Detect which cell encompasses the target text, then output its (x, y) center coordinate. 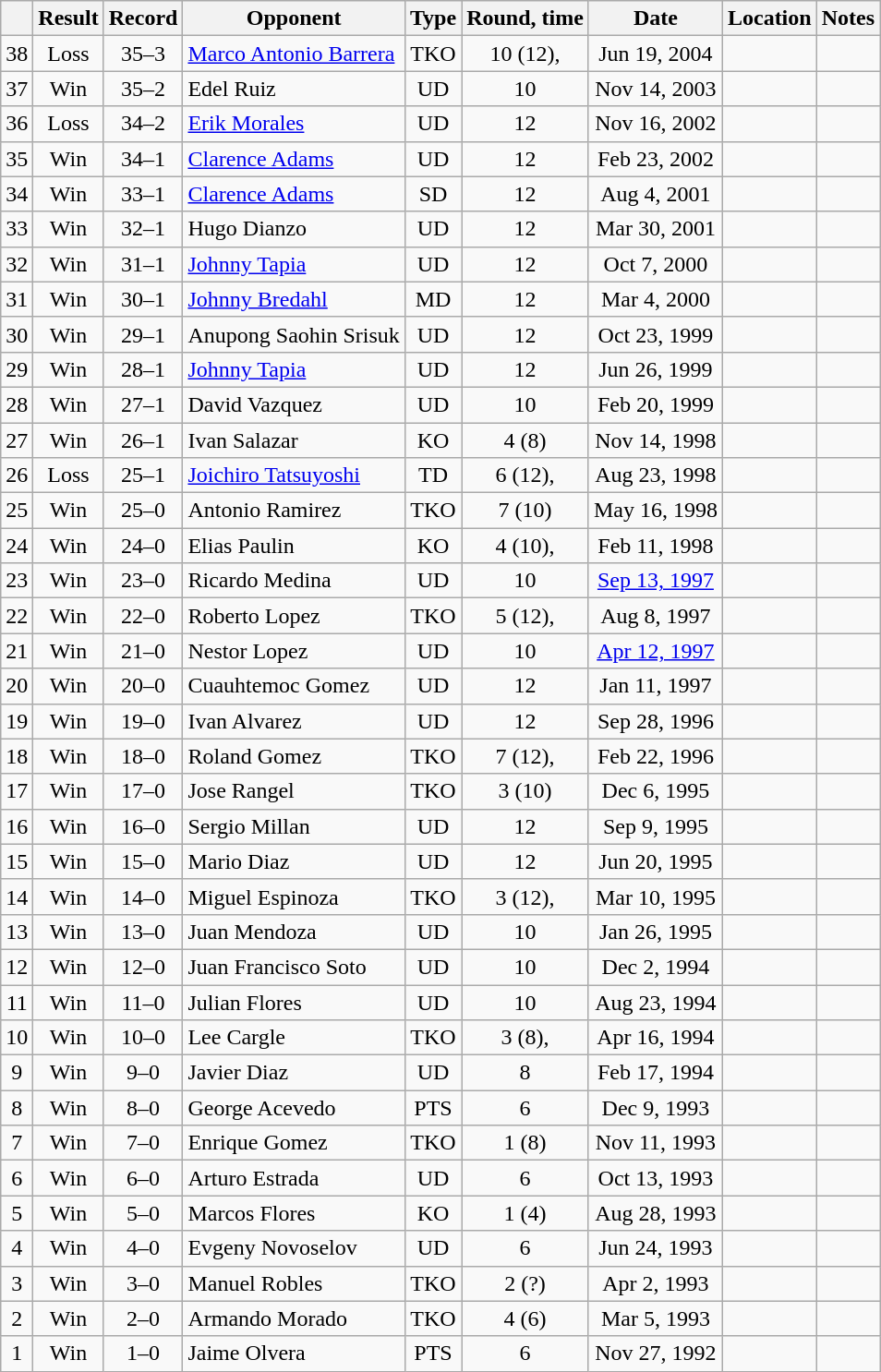
Anupong Saohin Srisuk (294, 334)
Aug 23, 1994 (656, 1002)
15 (17, 861)
Aug 4, 2001 (656, 194)
17–0 (143, 791)
32–1 (143, 229)
16 (17, 826)
Dec 9, 1993 (656, 1108)
28 (17, 404)
Feb 17, 1994 (656, 1073)
Lee Cargle (294, 1038)
Cuauhtemoc Gomez (294, 686)
10–0 (143, 1038)
Apr 2, 1993 (656, 1283)
Jun 26, 1999 (656, 369)
24 (17, 546)
Feb 22, 1996 (656, 756)
Mario Diaz (294, 861)
14–0 (143, 897)
Enrique Gomez (294, 1143)
Feb 20, 1999 (656, 404)
35–3 (143, 54)
3 (17, 1283)
Dec 2, 1994 (656, 967)
Aug 8, 1997 (656, 616)
Javier Diaz (294, 1073)
Apr 16, 1994 (656, 1038)
2 (17, 1318)
6–0 (143, 1178)
28–1 (143, 369)
Jun 20, 1995 (656, 861)
19 (17, 721)
Feb 23, 2002 (656, 159)
23–0 (143, 581)
29–1 (143, 334)
33 (17, 229)
18–0 (143, 756)
13 (17, 932)
34–1 (143, 159)
26–1 (143, 440)
Elias Paulin (294, 546)
11–0 (143, 1002)
Opponent (294, 18)
3 (12), (525, 897)
Sep 28, 1996 (656, 721)
Nov 14, 2003 (656, 89)
Erik Morales (294, 124)
Joichiro Tatsuyoshi (294, 475)
Juan Mendoza (294, 932)
12–0 (143, 967)
1 (8) (525, 1143)
Result (68, 18)
Marco Antonio Barrera (294, 54)
9 (17, 1073)
Nov 14, 1998 (656, 440)
SD (432, 194)
6 (12), (525, 475)
29 (17, 369)
Ivan Alvarez (294, 721)
Nov 27, 1992 (656, 1354)
23 (17, 581)
Jaime Olvera (294, 1354)
30 (17, 334)
31 (17, 299)
Arturo Estrada (294, 1178)
7 (10) (525, 511)
Aug 23, 1998 (656, 475)
7 (12), (525, 756)
Jun 19, 2004 (656, 54)
33–1 (143, 194)
15–0 (143, 861)
35–2 (143, 89)
37 (17, 89)
5 (12), (525, 616)
4–0 (143, 1248)
Record (143, 18)
10 (12), (525, 54)
25–0 (143, 511)
1 (17, 1354)
Sergio Millan (294, 826)
27–1 (143, 404)
32 (17, 264)
Sep 9, 1995 (656, 826)
Marcos Flores (294, 1213)
1–0 (143, 1354)
13–0 (143, 932)
Oct 23, 1999 (656, 334)
35 (17, 159)
20 (17, 686)
4 (8) (525, 440)
11 (17, 1002)
18 (17, 756)
Mar 10, 1995 (656, 897)
Jose Rangel (294, 791)
38 (17, 54)
George Acevedo (294, 1108)
8–0 (143, 1108)
Roberto Lopez (294, 616)
Edel Ruiz (294, 89)
7 (17, 1143)
2 (?) (525, 1283)
Mar 4, 2000 (656, 299)
22–0 (143, 616)
27 (17, 440)
David Vazquez (294, 404)
26 (17, 475)
3 (8), (525, 1038)
4 (10), (525, 546)
Date (656, 18)
Type (432, 18)
30–1 (143, 299)
Nestor Lopez (294, 651)
20–0 (143, 686)
Manuel Robles (294, 1283)
Oct 13, 1993 (656, 1178)
Mar 5, 1993 (656, 1318)
5 (17, 1213)
Jan 11, 1997 (656, 686)
21–0 (143, 651)
Ivan Salazar (294, 440)
34 (17, 194)
24–0 (143, 546)
Miguel Espinoza (294, 897)
Location (769, 18)
TD (432, 475)
19–0 (143, 721)
Antonio Ramirez (294, 511)
25 (17, 511)
Sep 13, 1997 (656, 581)
22 (17, 616)
Feb 11, 1998 (656, 546)
Jun 24, 1993 (656, 1248)
Mar 30, 2001 (656, 229)
Oct 7, 2000 (656, 264)
2–0 (143, 1318)
Julian Flores (294, 1002)
MD (432, 299)
4 (6) (525, 1318)
Evgeny Novoselov (294, 1248)
5–0 (143, 1213)
Johnny Bredahl (294, 299)
Hugo Dianzo (294, 229)
36 (17, 124)
25–1 (143, 475)
9–0 (143, 1073)
Notes (848, 18)
16–0 (143, 826)
3 (10) (525, 791)
Nov 11, 1993 (656, 1143)
Aug 28, 1993 (656, 1213)
Dec 6, 1995 (656, 791)
4 (17, 1248)
Jan 26, 1995 (656, 932)
1 (4) (525, 1213)
May 16, 1998 (656, 511)
31–1 (143, 264)
21 (17, 651)
3–0 (143, 1283)
7–0 (143, 1143)
17 (17, 791)
Nov 16, 2002 (656, 124)
Roland Gomez (294, 756)
Ricardo Medina (294, 581)
34–2 (143, 124)
14 (17, 897)
Round, time (525, 18)
Apr 12, 1997 (656, 651)
Armando Morado (294, 1318)
Juan Francisco Soto (294, 967)
